Find where the given text appears and provide that cell's center as (X, Y) coordinate. 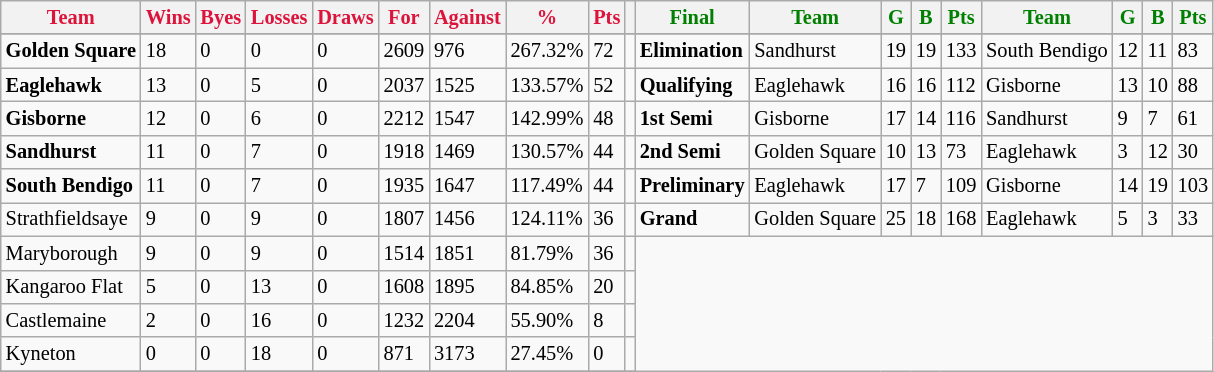
Kangaroo Flat (71, 287)
8 (606, 320)
103 (1193, 186)
1469 (468, 152)
2204 (468, 320)
1647 (468, 186)
976 (468, 51)
55.90% (548, 320)
2037 (404, 85)
Draws (345, 17)
124.11% (548, 219)
For (404, 17)
1895 (468, 287)
Kyneton (71, 354)
1st Semi (692, 118)
52 (606, 85)
1608 (404, 287)
Grand (692, 219)
112 (961, 85)
Strathfieldsaye (71, 219)
88 (1193, 85)
6 (279, 118)
27.45% (548, 354)
1547 (468, 118)
1456 (468, 219)
Final (692, 17)
72 (606, 51)
1935 (404, 186)
25 (896, 219)
1525 (468, 85)
Qualifying (692, 85)
Elimination (692, 51)
3173 (468, 354)
168 (961, 219)
33 (1193, 219)
2nd Semi (692, 152)
73 (961, 152)
1514 (404, 253)
1232 (404, 320)
2609 (404, 51)
Maryborough (71, 253)
1851 (468, 253)
116 (961, 118)
Losses (279, 17)
2 (168, 320)
48 (606, 118)
871 (404, 354)
84.85% (548, 287)
83 (1193, 51)
30 (1193, 152)
Byes (221, 17)
2212 (404, 118)
133 (961, 51)
20 (606, 287)
109 (961, 186)
117.49% (548, 186)
Castlemaine (71, 320)
142.99% (548, 118)
1918 (404, 152)
130.57% (548, 152)
61 (1193, 118)
Against (468, 17)
Wins (168, 17)
% (548, 17)
133.57% (548, 85)
Preliminary (692, 186)
81.79% (548, 253)
1807 (404, 219)
267.32% (548, 51)
